Find where the given text appears and provide that cell's center as [X, Y] coordinate. 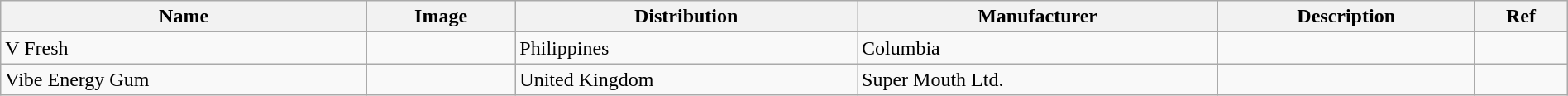
Manufacturer [1038, 17]
Name [184, 17]
Super Mouth Ltd. [1038, 79]
Philippines [686, 48]
Ref [1522, 17]
United Kingdom [686, 79]
Image [440, 17]
Columbia [1038, 48]
Distribution [686, 17]
V Fresh [184, 48]
Description [1346, 17]
Vibe Energy Gum [184, 79]
